Return [x, y] of the center of cell containing provided text 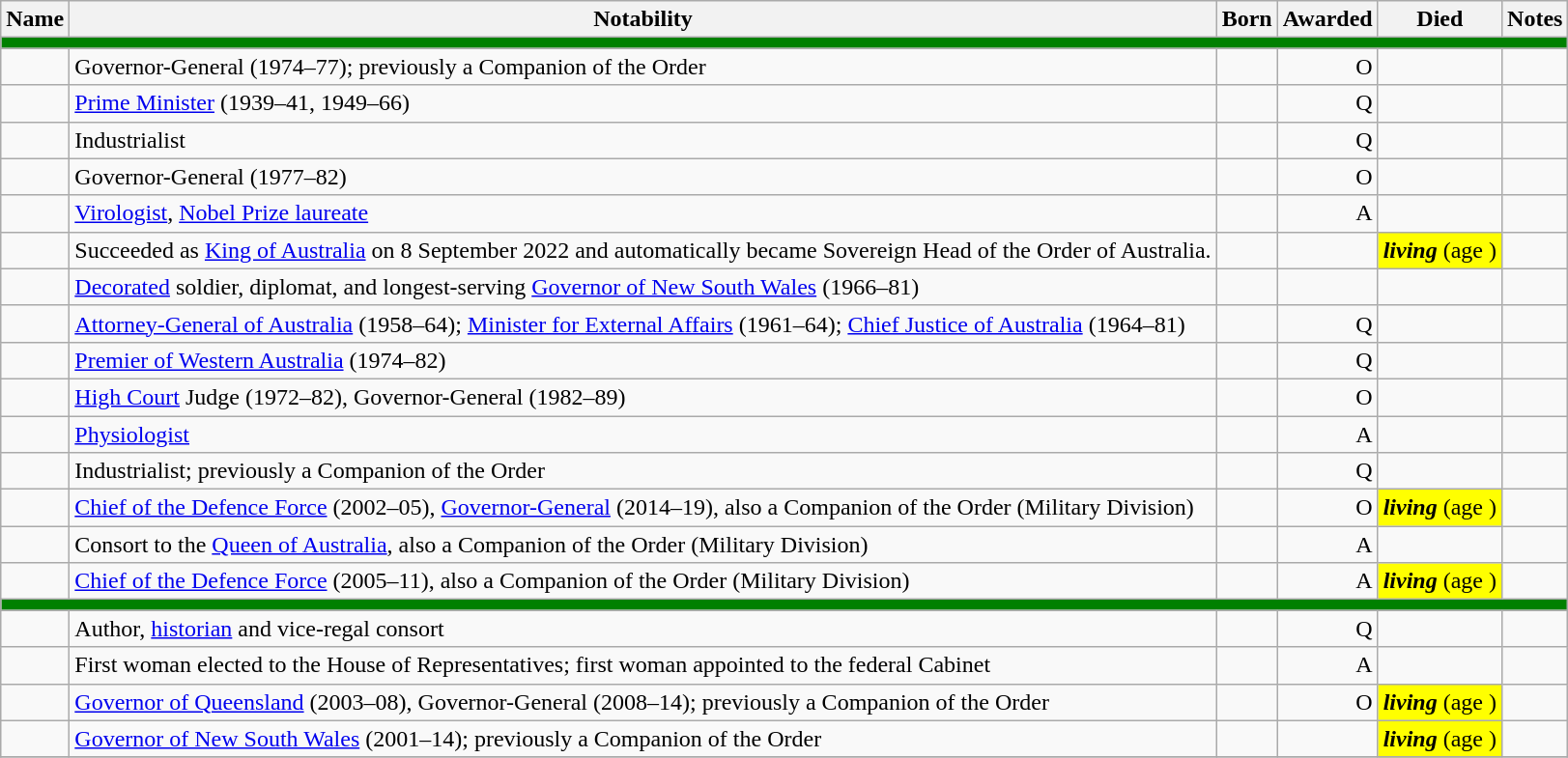
Attorney-General of Australia (1958–64); Minister for External Affairs (1961–64); Chief Justice of Australia (1964–81) [643, 323]
Awarded [1327, 19]
Notability [643, 19]
Died [1440, 19]
High Court Judge (1972–82), Governor-General (1982–89) [643, 397]
Chief of the Defence Force (2002–05), Governor-General (2014–19), also a Companion of the Order (Military Division) [643, 508]
Notes [1535, 19]
Succeeded as King of Australia on 8 September 2022 and automatically became Sovereign Head of the Order of Australia. [643, 250]
Name [35, 19]
Decorated soldier, diplomat, and longest-serving Governor of New South Wales (1966–81) [643, 287]
Governor-General (1974–77); previously a Companion of the Order [643, 67]
First woman elected to the House of Representatives; first woman appointed to the federal Cabinet [643, 665]
Industrialist [643, 140]
Born [1246, 19]
Virologist, Nobel Prize laureate [643, 213]
Governor of Queensland (2003–08), Governor-General (2008–14); previously a Companion of the Order [643, 702]
Author, historian and vice-regal consort [643, 629]
Industrialist; previously a Companion of the Order [643, 471]
Consort to the Queen of Australia, also a Companion of the Order (Military Division) [643, 545]
Governor-General (1977–82) [643, 177]
Premier of Western Australia (1974–82) [643, 360]
Governor of New South Wales (2001–14); previously a Companion of the Order [643, 739]
Prime Minister (1939–41, 1949–66) [643, 103]
Chief of the Defence Force (2005–11), also a Companion of the Order (Military Division) [643, 581]
Physiologist [643, 434]
